Pinpoint the cell where the given text exists, returning its [X, Y] midpoint coordinate. 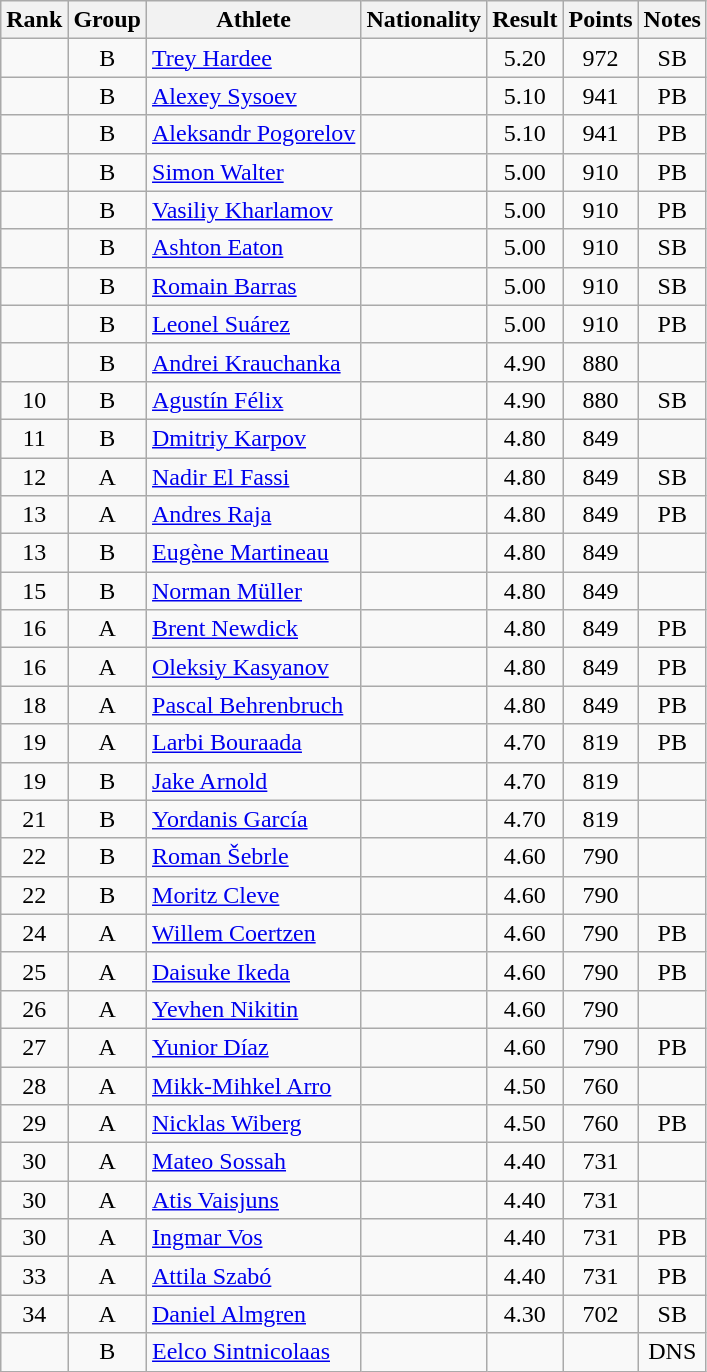
4.30 [525, 1314]
Group [108, 20]
12 [34, 477]
28 [34, 1085]
Andres Raja [254, 515]
Nationality [424, 20]
Dmitriy Karpov [254, 438]
5.20 [525, 58]
Oleksiy Kasyanov [254, 667]
10 [34, 400]
Vasiliy Kharlamov [254, 210]
Nadir El Fassi [254, 477]
702 [600, 1314]
Mateo Sossah [254, 1162]
Leonel Suárez [254, 324]
11 [34, 438]
Notes [672, 20]
Norman Müller [254, 591]
Agustín Félix [254, 400]
Mikk-Mihkel Arro [254, 1085]
Larbi Bouraada [254, 743]
Eelco Sintnicolaas [254, 1352]
972 [600, 58]
Alexey Sysoev [254, 96]
Romain Barras [254, 286]
26 [34, 1009]
Result [525, 20]
Simon Walter [254, 172]
Daisuke Ikeda [254, 971]
Roman Šebrle [254, 857]
Yevhen Nikitin [254, 1009]
Ingmar Vos [254, 1238]
Ashton Eaton [254, 248]
29 [34, 1124]
34 [34, 1314]
Yunior Díaz [254, 1047]
Eugène Martineau [254, 553]
Atis Vaisjuns [254, 1200]
Yordanis García [254, 819]
DNS [672, 1352]
Trey Hardee [254, 58]
Moritz Cleve [254, 895]
Rank [34, 20]
18 [34, 705]
Jake Arnold [254, 781]
Aleksandr Pogorelov [254, 134]
Attila Szabó [254, 1276]
21 [34, 819]
Brent Newdick [254, 629]
33 [34, 1276]
27 [34, 1047]
Points [600, 20]
15 [34, 591]
25 [34, 971]
Nicklas Wiberg [254, 1124]
Pascal Behrenbruch [254, 705]
24 [34, 933]
Daniel Almgren [254, 1314]
Willem Coertzen [254, 933]
Andrei Krauchanka [254, 362]
Athlete [254, 20]
